Provide the [x, y] coordinate of the cell's center where the given text is located.  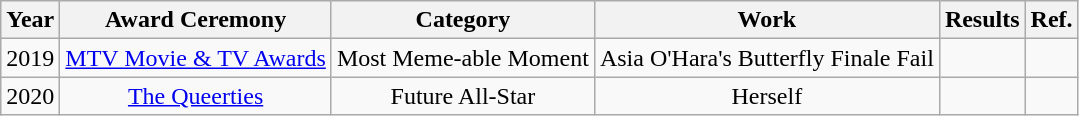
Category [462, 20]
Most Meme-able Moment [462, 58]
MTV Movie & TV Awards [196, 58]
2020 [30, 96]
Ref. [1052, 20]
Award Ceremony [196, 20]
The Queerties [196, 96]
Results [982, 20]
Herself [766, 96]
2019 [30, 58]
Future All-Star [462, 96]
Work [766, 20]
Asia O'Hara's Butterfly Finale Fail [766, 58]
Year [30, 20]
